Locate the cell with the specified text and output its [x, y] center coordinate. 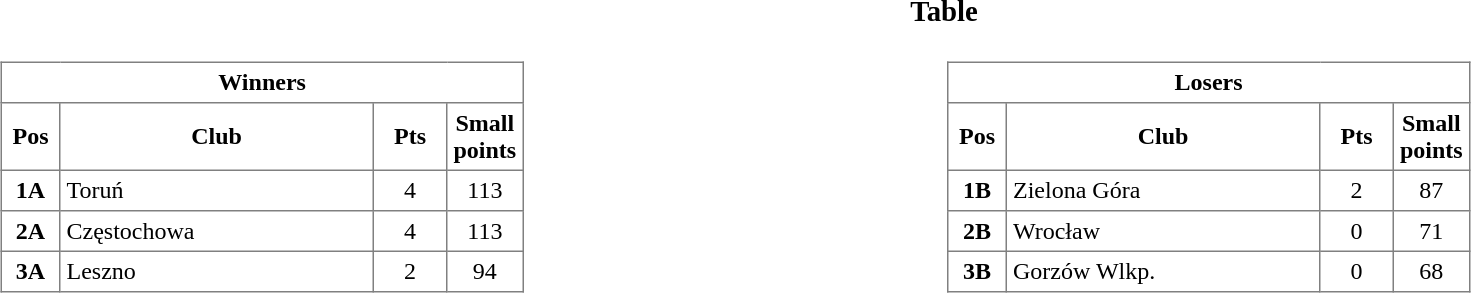
Zielona Góra [1163, 190]
Toruń [217, 190]
87 [1431, 190]
Losers [1209, 82]
Gorzów Wlkp. [1163, 271]
1A [30, 190]
Winners [262, 82]
3B [977, 271]
2A [30, 231]
1B [977, 190]
94 [485, 271]
Częstochowa [217, 231]
Wrocław [1163, 231]
2B [977, 231]
71 [1431, 231]
3A [30, 271]
Leszno [217, 271]
68 [1431, 271]
